Capture the cell that displays the provided text and extract its (x, y) central coordinate. 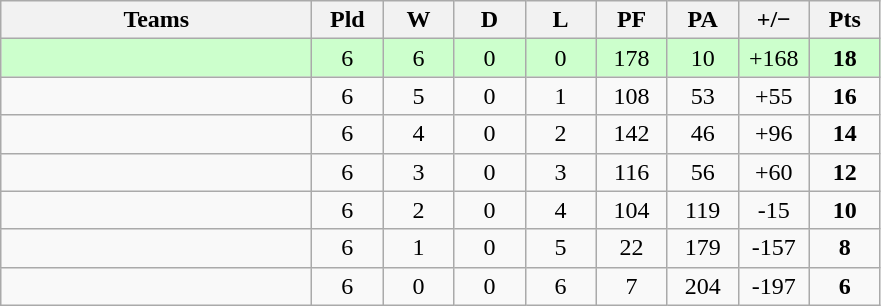
+55 (774, 96)
PA (702, 20)
-197 (774, 286)
204 (702, 286)
116 (632, 172)
18 (844, 58)
179 (702, 248)
L (560, 20)
D (490, 20)
+/− (774, 20)
-15 (774, 210)
8 (844, 248)
+60 (774, 172)
22 (632, 248)
Pts (844, 20)
12 (844, 172)
+96 (774, 134)
119 (702, 210)
56 (702, 172)
Pld (348, 20)
7 (632, 286)
108 (632, 96)
14 (844, 134)
+168 (774, 58)
PF (632, 20)
W (418, 20)
16 (844, 96)
104 (632, 210)
-157 (774, 248)
Teams (156, 20)
142 (632, 134)
178 (632, 58)
46 (702, 134)
53 (702, 96)
